Determine the (X, Y) coordinate at the center of the cell enclosing the given text.  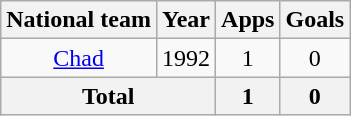
Chad (79, 58)
Year (186, 20)
Goals (315, 20)
National team (79, 20)
Total (108, 96)
Apps (248, 20)
1992 (186, 58)
